Pinpoint the cell where the given text exists, returning its (X, Y) midpoint coordinate. 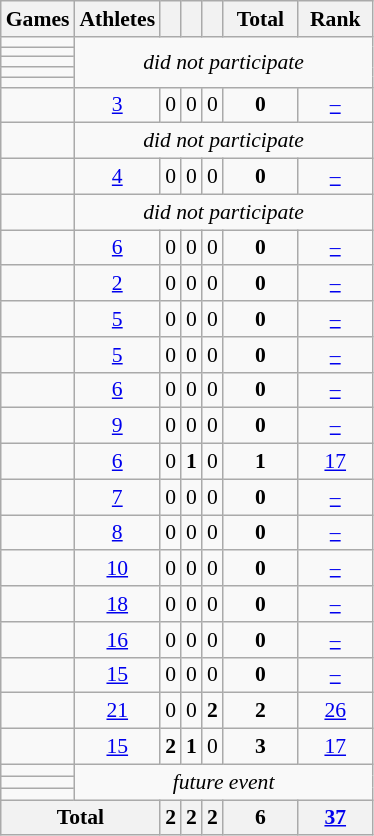
Athletes (117, 19)
Rank (336, 19)
26 (336, 711)
8 (117, 533)
Games (38, 19)
4 (117, 177)
37 (336, 818)
18 (117, 604)
future event (223, 782)
16 (117, 640)
10 (117, 569)
21 (117, 711)
9 (117, 426)
7 (117, 497)
